Provide the [X, Y] coordinate of the cell's center where the given text is located.  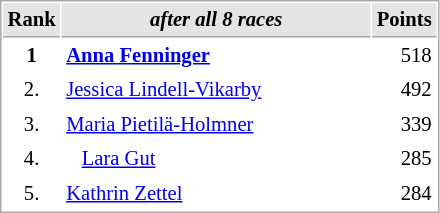
Maria Pietilä-Holmner [216, 124]
Lara Gut [216, 158]
Anna Fenninger [216, 56]
after all 8 races [216, 20]
Rank [32, 20]
Jessica Lindell-Vikarby [216, 90]
Points [404, 20]
Kathrin Zettel [216, 194]
285 [404, 158]
3. [32, 124]
5. [32, 194]
492 [404, 90]
2. [32, 90]
284 [404, 194]
1 [32, 56]
518 [404, 56]
339 [404, 124]
4. [32, 158]
